Locate the cell with the specified text and output its (X, Y) center coordinate. 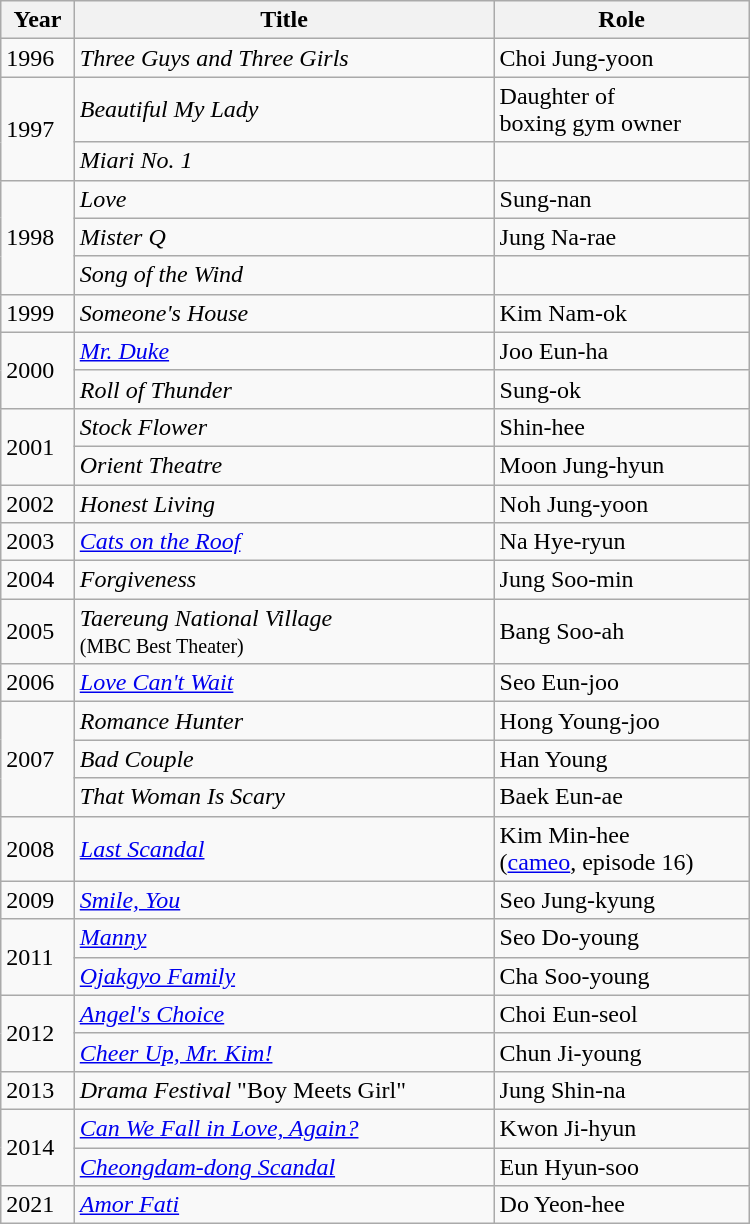
1996 (38, 58)
Roll of Thunder (284, 389)
2001 (38, 446)
Baek Eun-ae (622, 797)
Drama Festival "Boy Meets Girl" (284, 1090)
Someone's House (284, 313)
2003 (38, 542)
Noh Jung-yoon (622, 503)
2004 (38, 580)
Song of the Wind (284, 275)
Do Yeon-hee (622, 1205)
Ojakgyo Family (284, 976)
Kwon Ji-hyun (622, 1128)
2014 (38, 1147)
Romance Hunter (284, 721)
Title (284, 20)
2002 (38, 503)
Mister Q (284, 237)
Jung Soo-min (622, 580)
Sung-ok (622, 389)
Bang Soo-ah (622, 632)
Beautiful My Lady (284, 110)
1997 (38, 128)
Sung-nan (622, 199)
Daughter of boxing gym owner (622, 110)
Jung Shin-na (622, 1090)
Angel's Choice (284, 1014)
Cheongdam-dong Scandal (284, 1167)
2009 (38, 900)
Smile, You (284, 900)
Kim Nam-ok (622, 313)
2007 (38, 759)
Can We Fall in Love, Again? (284, 1128)
Seo Eun-joo (622, 683)
2005 (38, 632)
Amor Fati (284, 1205)
Shin-hee (622, 427)
Eun Hyun-soo (622, 1167)
Honest Living (284, 503)
2011 (38, 957)
Love Can't Wait (284, 683)
Han Young (622, 759)
That Woman Is Scary (284, 797)
Mr. Duke (284, 351)
Seo Jung-kyung (622, 900)
Hong Young-joo (622, 721)
Role (622, 20)
Choi Eun-seol (622, 1014)
2006 (38, 683)
Joo Eun-ha (622, 351)
2013 (38, 1090)
Year (38, 20)
Three Guys and Three Girls (284, 58)
Choi Jung-yoon (622, 58)
Forgiveness (284, 580)
Last Scandal (284, 848)
1999 (38, 313)
Orient Theatre (284, 465)
Cha Soo-young (622, 976)
Cheer Up, Mr. Kim! (284, 1052)
2000 (38, 370)
1998 (38, 237)
2021 (38, 1205)
2008 (38, 848)
Taereung National Village (MBC Best Theater) (284, 632)
Na Hye-ryun (622, 542)
Seo Do-young (622, 938)
2012 (38, 1033)
Cats on the Roof (284, 542)
Stock Flower (284, 427)
Love (284, 199)
Chun Ji-young (622, 1052)
Bad Couple (284, 759)
Moon Jung-hyun (622, 465)
Jung Na-rae (622, 237)
Kim Min-hee (cameo, episode 16) (622, 848)
Miari No. 1 (284, 161)
Manny (284, 938)
